From the cell containing the given text, extract its center point as [X, Y] coordinate. 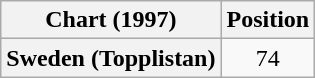
Chart (1997) [111, 20]
74 [268, 58]
Sweden (Topplistan) [111, 58]
Position [268, 20]
